Return the [x, y] coordinate for the center point of the cell that contains the specified text.  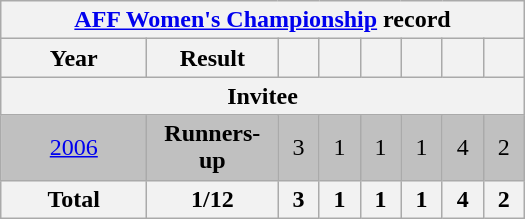
Result [212, 58]
AFF Women's Championship record [263, 20]
Total [74, 199]
1/12 [212, 199]
2006 [74, 148]
Runners-up [212, 148]
Invitee [263, 96]
Year [74, 58]
